Extract the [x, y] coordinate from the center of the cell holding the provided text.  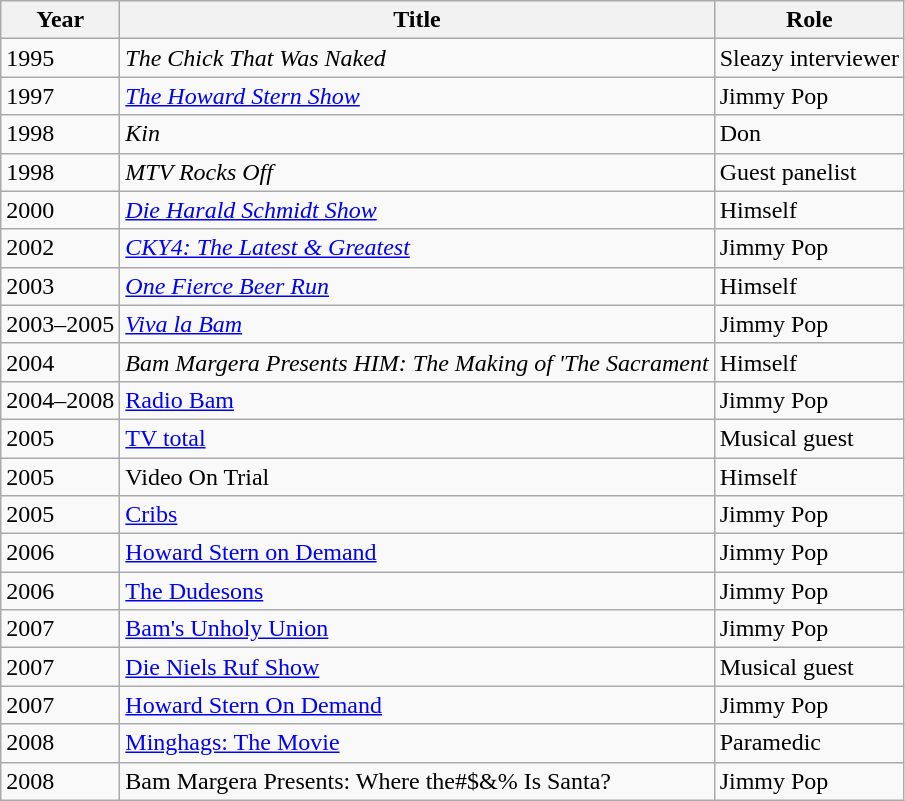
1995 [60, 58]
The Howard Stern Show [417, 96]
2003–2005 [60, 324]
Bam Margera Presents: Where the#$&% Is Santa? [417, 781]
Radio Bam [417, 400]
2003 [60, 286]
TV total [417, 438]
Cribs [417, 515]
2002 [60, 248]
2000 [60, 210]
Minghags: The Movie [417, 743]
Guest panelist [809, 172]
2004 [60, 362]
Year [60, 20]
One Fierce Beer Run [417, 286]
The Chick That Was Naked [417, 58]
Bam Margera Presents HIM: The Making of 'The Sacrament [417, 362]
Paramedic [809, 743]
Video On Trial [417, 477]
The Dudesons [417, 591]
Sleazy interviewer [809, 58]
Viva la Bam [417, 324]
Kin [417, 134]
Howard Stern on Demand [417, 553]
Role [809, 20]
Title [417, 20]
Die Harald Schmidt Show [417, 210]
Die Niels Ruf Show [417, 667]
Bam's Unholy Union [417, 629]
Howard Stern On Demand [417, 705]
CKY4: The Latest & Greatest [417, 248]
Don [809, 134]
2004–2008 [60, 400]
1997 [60, 96]
MTV Rocks Off [417, 172]
